Extract the (X, Y) coordinate from the center of the cell holding the provided text.  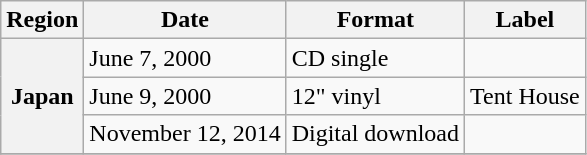
CD single (375, 58)
Format (375, 20)
Tent House (526, 96)
Digital download (375, 134)
Region (42, 20)
Label (526, 20)
Japan (42, 96)
Date (185, 20)
12" vinyl (375, 96)
November 12, 2014 (185, 134)
June 9, 2000 (185, 96)
June 7, 2000 (185, 58)
